Return the [X, Y] coordinate for the center point of the cell that contains the specified text.  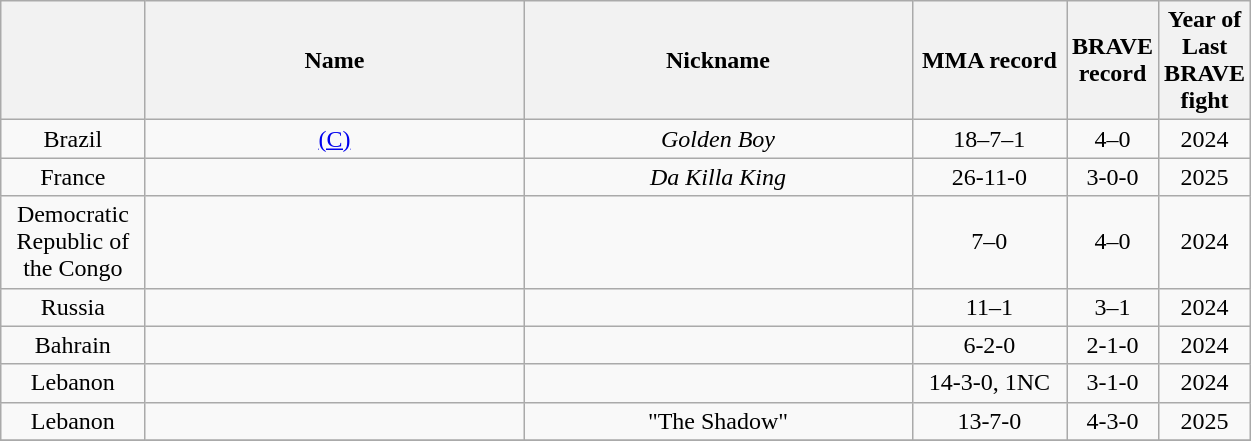
3-1-0 [1113, 383]
BRAVE record [1113, 60]
26-11-0 [989, 177]
Golden Boy [718, 139]
Brazil [73, 139]
Democratic Republic of the Congo [73, 242]
2-1-0 [1113, 345]
7–0 [989, 242]
6-2-0 [989, 345]
Year of Last BRAVE fight [1205, 60]
Bahrain [73, 345]
4-3-0 [1113, 421]
13-7-0 [989, 421]
Nickname [718, 60]
Russia [73, 307]
France [73, 177]
"The Shadow" [718, 421]
3–1 [1113, 307]
18–7–1 [989, 139]
3-0-0 [1113, 177]
14-3-0, 1NC [989, 383]
MMA record [989, 60]
Da Killa King [718, 177]
11–1 [989, 307]
Name [334, 60]
(C) [334, 139]
